Determine the (x, y) coordinate at the center of the cell enclosing the given text.  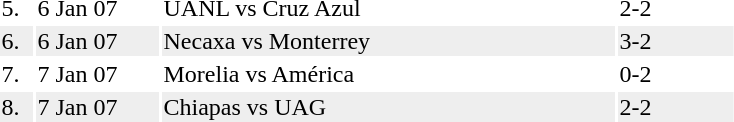
6 Jan 07 (98, 41)
7. (16, 74)
Morelia vs América (388, 74)
Chiapas vs UAG (388, 107)
6. (16, 41)
Necaxa vs Monterrey (388, 41)
2-2 (676, 107)
8. (16, 107)
3-2 (676, 41)
0-2 (676, 74)
